Identify which cell holds the provided text, then report its [x, y] central coordinate. 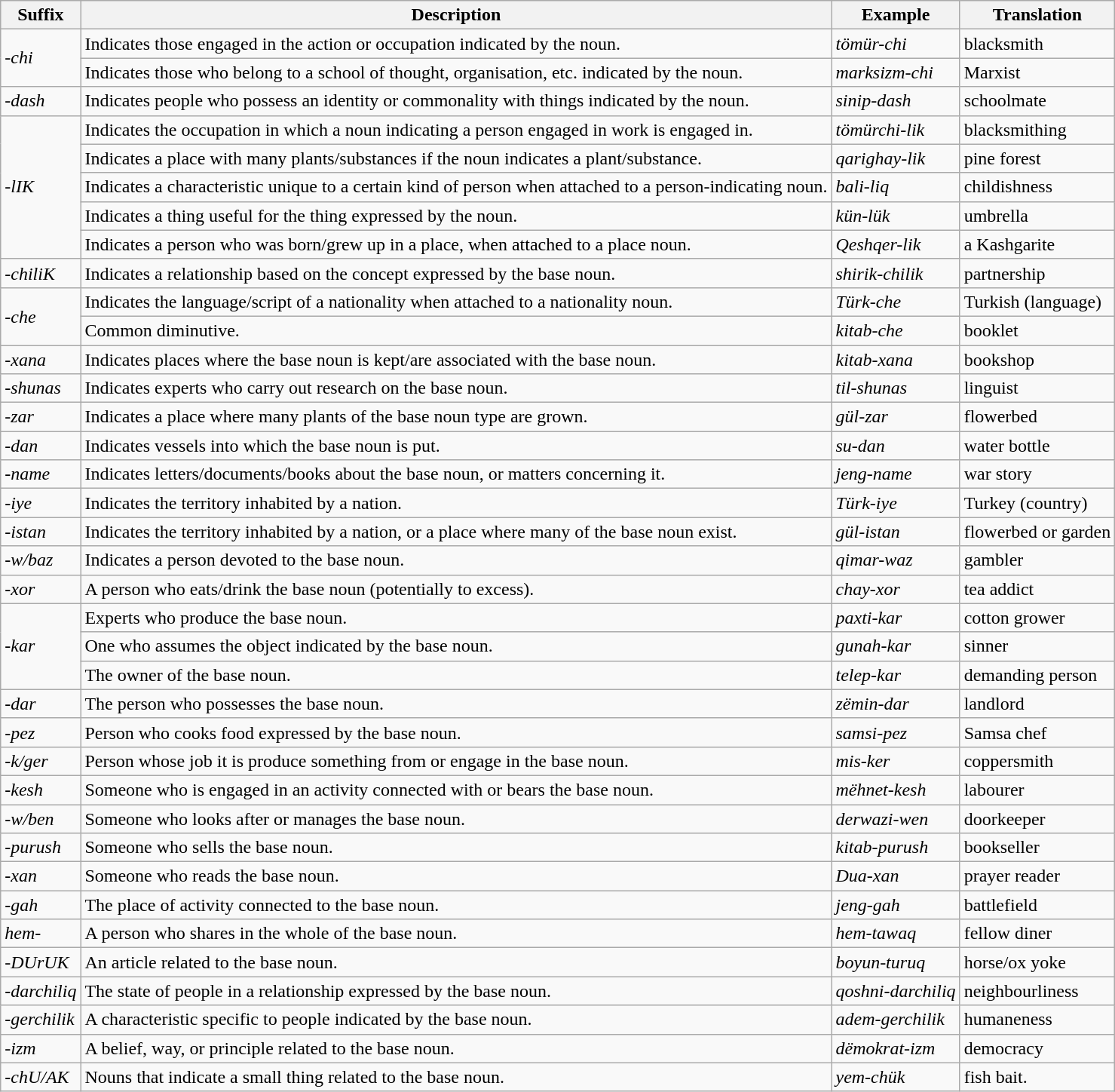
-kar [41, 646]
Common diminutive. [456, 330]
humaneness [1037, 1020]
Dua-xan [896, 876]
mis-ker [896, 761]
A person who shares in the whole of the base noun. [456, 934]
kitab-xana [896, 360]
-xana [41, 360]
-chiliK [41, 273]
-xan [41, 876]
blacksmithing [1037, 130]
Turkey (country) [1037, 503]
Experts who produce the base noun. [456, 618]
-lIK [41, 187]
pine forest [1037, 158]
qimar-waz [896, 560]
-dan [41, 446]
Person who cooks food expressed by the base noun. [456, 732]
partnership [1037, 273]
The person who possesses the base noun. [456, 704]
battlefield [1037, 905]
Someone who looks after or manages the base noun. [456, 818]
hem-tawaq [896, 934]
-w/ben [41, 818]
Türk-iye [896, 503]
flowerbed [1037, 417]
-che [41, 316]
paxti-kar [896, 618]
Indicates the territory inhabited by a nation. [456, 503]
umbrella [1037, 216]
su-dan [896, 446]
Someone who reads the base noun. [456, 876]
tea addict [1037, 589]
a Kashgarite [1037, 244]
-dar [41, 704]
Indicates those engaged in the action or occupation indicated by the noun. [456, 44]
Indicates experts who carry out research on the base noun. [456, 388]
Turkish (language) [1037, 302]
Translation [1037, 15]
-zar [41, 417]
water bottle [1037, 446]
demanding person [1037, 675]
bali-liq [896, 187]
coppersmith [1037, 761]
Indicates a person who was born/grew up in a place, when attached to a place noun. [456, 244]
A person who eats/drink the base noun (potentially to excess). [456, 589]
-pez [41, 732]
Indicates a place with many plants/substances if the noun indicates a plant/substance. [456, 158]
-iye [41, 503]
flowerbed or garden [1037, 532]
prayer reader [1037, 876]
Indicates those who belong to a school of thought, organisation, etc. indicated by the noun. [456, 72]
linguist [1037, 388]
Qeshqer-lik [896, 244]
-kesh [41, 790]
An article related to the base noun. [456, 962]
zëmin-dar [896, 704]
Indicates a relationship based on the concept expressed by the base noun. [456, 273]
Indicates the territory inhabited by a nation, or a place where many of the base noun exist. [456, 532]
Indicates a thing useful for the thing expressed by the noun. [456, 216]
Indicates a person devoted to the base noun. [456, 560]
-purush [41, 848]
-izm [41, 1048]
-w/baz [41, 560]
kitab-che [896, 330]
The state of people in a relationship expressed by the base noun. [456, 991]
jeng-gah [896, 905]
adem-gerchilik [896, 1020]
democracy [1037, 1048]
bookshop [1037, 360]
fish bait. [1037, 1077]
The place of activity connected to the base noun. [456, 905]
booklet [1037, 330]
The owner of the base noun. [456, 675]
shirik-chilik [896, 273]
mëhnet-kesh [896, 790]
sinner [1037, 646]
fellow diner [1037, 934]
Someone who sells the base noun. [456, 848]
labourer [1037, 790]
sinip-dash [896, 101]
kitab-purush [896, 848]
yem-chük [896, 1077]
-darchiliq [41, 991]
Indicates vessels into which the base noun is put. [456, 446]
schoolmate [1037, 101]
samsi-pez [896, 732]
tömür-chi [896, 44]
cotton grower [1037, 618]
telep-kar [896, 675]
gambler [1037, 560]
Türk-che [896, 302]
kün-lük [896, 216]
-chi [41, 58]
-dash [41, 101]
neighbourliness [1037, 991]
hem- [41, 934]
-gerchilik [41, 1020]
Indicates a characteristic unique to a certain kind of person when attached to a person-indicating noun. [456, 187]
gül-zar [896, 417]
derwazi-wen [896, 818]
-chU/AK [41, 1077]
Suffix [41, 15]
Samsa chef [1037, 732]
Indicates a place where many plants of the base noun type are grown. [456, 417]
childishness [1037, 187]
-istan [41, 532]
Nouns that indicate a small thing related to the base noun. [456, 1077]
A belief, way, or principle related to the base noun. [456, 1048]
Indicates the occupation in which a noun indicating a person engaged in work is engaged in. [456, 130]
Indicates places where the base noun is kept/are associated with the base noun. [456, 360]
-shunas [41, 388]
gunah-kar [896, 646]
-xor [41, 589]
One who assumes the object indicated by the base noun. [456, 646]
Description [456, 15]
horse/ox yoke [1037, 962]
blacksmith [1037, 44]
qarighay-lik [896, 158]
-gah [41, 905]
Person whose job it is produce something from or engage in the base noun. [456, 761]
Example [896, 15]
Marxist [1037, 72]
landlord [1037, 704]
dëmokrat-izm [896, 1048]
-k/ger [41, 761]
doorkeeper [1037, 818]
jeng-name [896, 474]
Someone who is engaged in an activity connected with or bears the base noun. [456, 790]
Indicates letters/documents/books about the base noun, or matters concerning it. [456, 474]
-DUrUK [41, 962]
bookseller [1037, 848]
qoshni-darchiliq [896, 991]
gül-istan [896, 532]
A characteristic specific to people indicated by the base noun. [456, 1020]
boyun-turuq [896, 962]
tömürchi-lik [896, 130]
Indicates people who possess an identity or commonality with things indicated by the noun. [456, 101]
-name [41, 474]
marksizm-chi [896, 72]
til-shunas [896, 388]
chay-xor [896, 589]
Indicates the language/script of a nationality when attached to a nationality noun. [456, 302]
war story [1037, 474]
